Determine the [X, Y] coordinate at the center of the cell enclosing the given text.  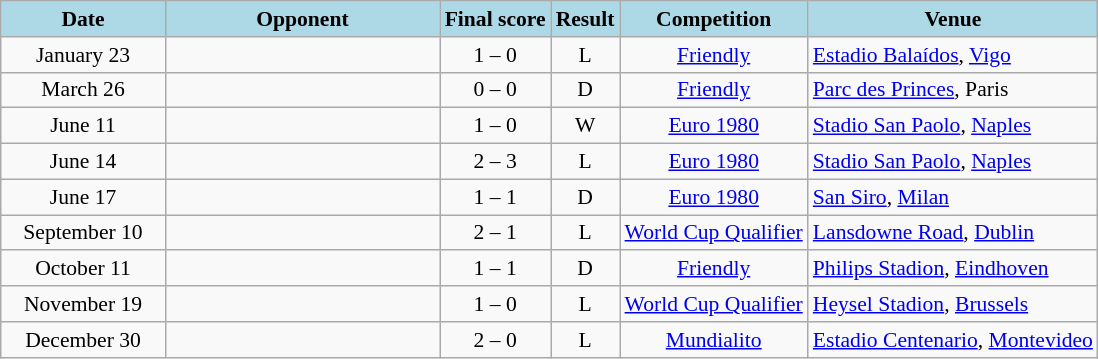
2 – 0 [496, 340]
June 14 [84, 162]
W [586, 126]
Final score [496, 19]
September 10 [84, 233]
Venue [953, 19]
October 11 [84, 269]
Philips Stadion, Eindhoven [953, 269]
Parc des Princes, Paris [953, 90]
January 23 [84, 55]
Opponent [302, 19]
San Siro, Milan [953, 197]
Estadio Centenario, Montevideo [953, 340]
Date [84, 19]
Result [586, 19]
2 – 3 [496, 162]
November 19 [84, 304]
March 26 [84, 90]
Lansdowne Road, Dublin [953, 233]
0 – 0 [496, 90]
June 11 [84, 126]
Competition [714, 19]
Mundialito [714, 340]
December 30 [84, 340]
June 17 [84, 197]
Heysel Stadion, Brussels [953, 304]
Estadio Balaídos, Vigo [953, 55]
2 – 1 [496, 233]
